Determine the (X, Y) coordinate at the center of the cell enclosing the given text.  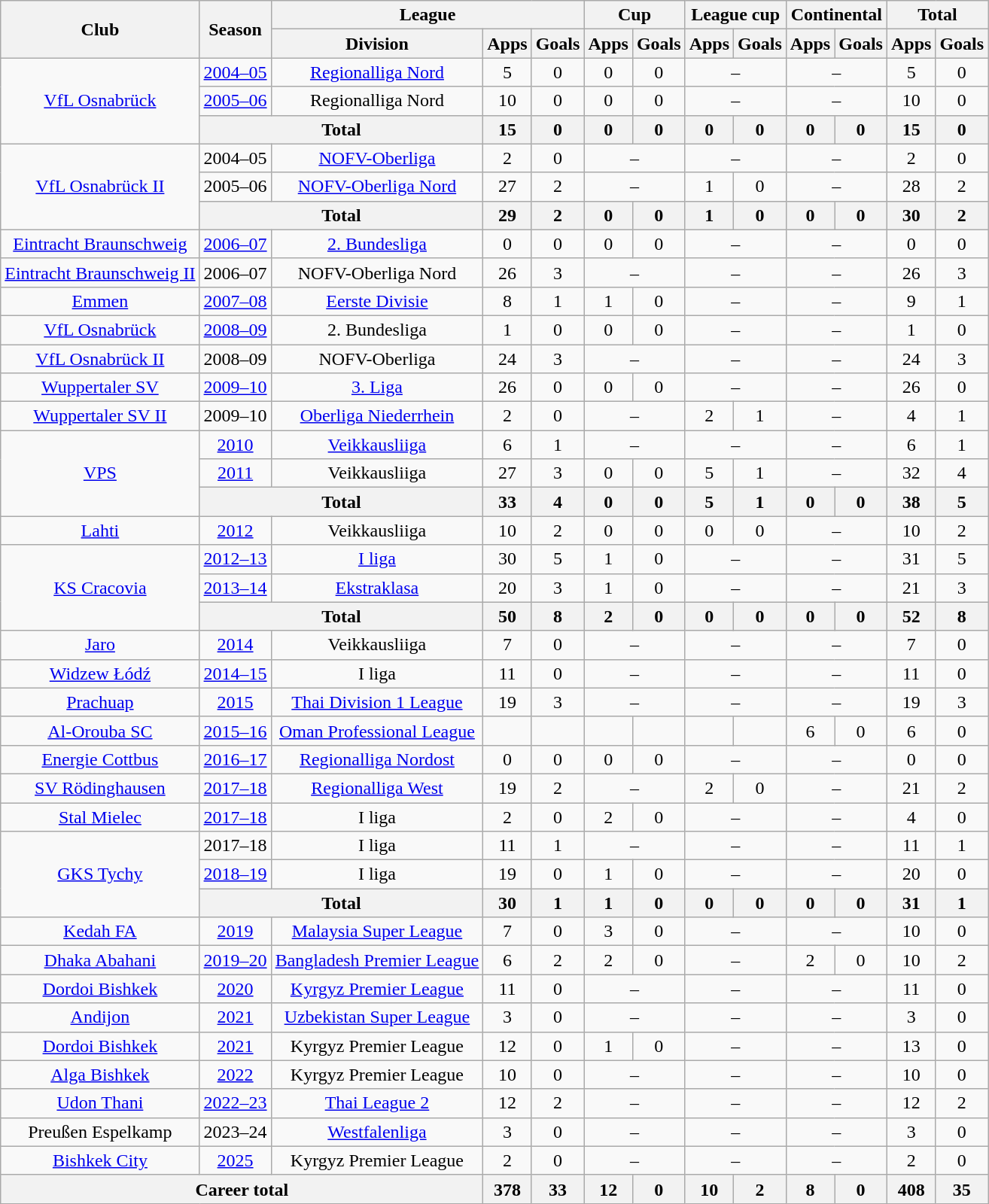
Stal Mielec (100, 816)
2018–19 (235, 874)
2013–14 (235, 588)
2023–24 (235, 1132)
2012 (235, 531)
Continental (836, 15)
Career total (242, 1189)
Al-Orouba SC (100, 731)
2014 (235, 645)
Regionalliga West (377, 788)
Uzbekistan Super League (377, 1017)
VPS (100, 473)
SV Rödinghausen (100, 788)
13 (911, 1046)
Alga Bishkek (100, 1075)
Westfalenliga (377, 1132)
Emmen (100, 301)
2022–23 (235, 1103)
League (428, 15)
Oberliga Niederrhein (377, 416)
League cup (735, 15)
Thai League 2 (377, 1103)
Eintracht Braunschweig (100, 244)
Cup (634, 15)
378 (507, 1189)
2019–20 (235, 960)
Regionalliga Nordost (377, 759)
408 (911, 1189)
29 (507, 215)
Udon Thani (100, 1103)
28 (911, 187)
50 (507, 616)
Preußen Espelkamp (100, 1132)
2022 (235, 1075)
2020 (235, 989)
GKS Tychy (100, 874)
2014–15 (235, 673)
2012–13 (235, 559)
9 (911, 301)
Division (377, 44)
32 (911, 473)
Ekstraklasa (377, 588)
Oman Professional League (377, 731)
Bishkek City (100, 1160)
38 (911, 502)
2025 (235, 1160)
Malaysia Super League (377, 932)
2010 (235, 445)
Energie Cottbus (100, 759)
Andijon (100, 1017)
Wuppertaler SV II (100, 416)
Prachuap (100, 702)
2015–16 (235, 731)
2015 (235, 702)
Wuppertaler SV (100, 388)
Eintracht Braunschweig II (100, 272)
Kedah FA (100, 932)
Thai Division 1 League (377, 702)
52 (911, 616)
Dhaka Abahani (100, 960)
3. Liga (377, 388)
2007–08 (235, 301)
Widzew Łódź (100, 673)
2019 (235, 932)
KS Cracovia (100, 588)
Club (100, 29)
Jaro (100, 645)
Bangladesh Premier League (377, 960)
Eerste Divisie (377, 301)
2016–17 (235, 759)
Lahti (100, 531)
2011 (235, 473)
35 (962, 1189)
Season (235, 29)
